Return [X, Y] of the center of cell containing provided text 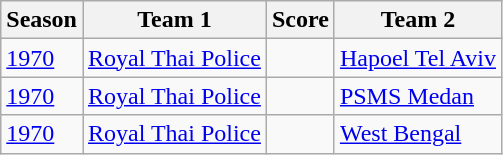
Team 2 [418, 20]
Hapoel Tel Aviv [418, 58]
Team 1 [174, 20]
Season [42, 20]
Score [300, 20]
PSMS Medan [418, 96]
West Bengal [418, 134]
